For the text-containing cell, return its midpoint in (X, Y) coordinate format. 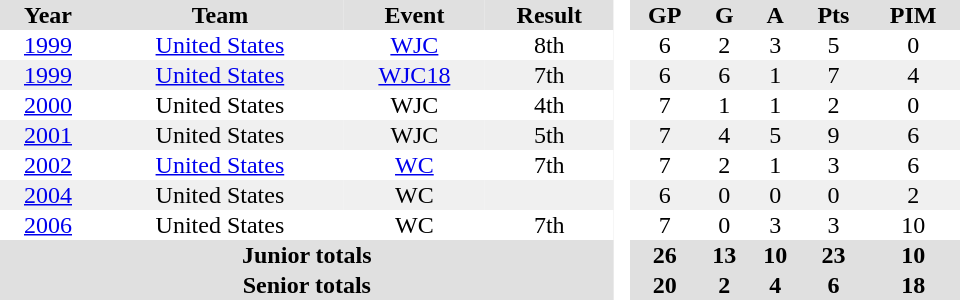
Junior totals (307, 255)
2002 (48, 165)
2006 (48, 225)
GP (665, 15)
2001 (48, 135)
26 (665, 255)
20 (665, 285)
Event (414, 15)
4th (550, 105)
2004 (48, 195)
2000 (48, 105)
Pts (834, 15)
A (776, 15)
Team (220, 15)
G (724, 15)
Year (48, 15)
23 (834, 255)
PIM (913, 15)
WJC18 (414, 75)
Result (550, 15)
9 (834, 135)
18 (913, 285)
Senior totals (307, 285)
13 (724, 255)
8th (550, 45)
5th (550, 135)
